Return (x, y) of the center of cell containing provided text 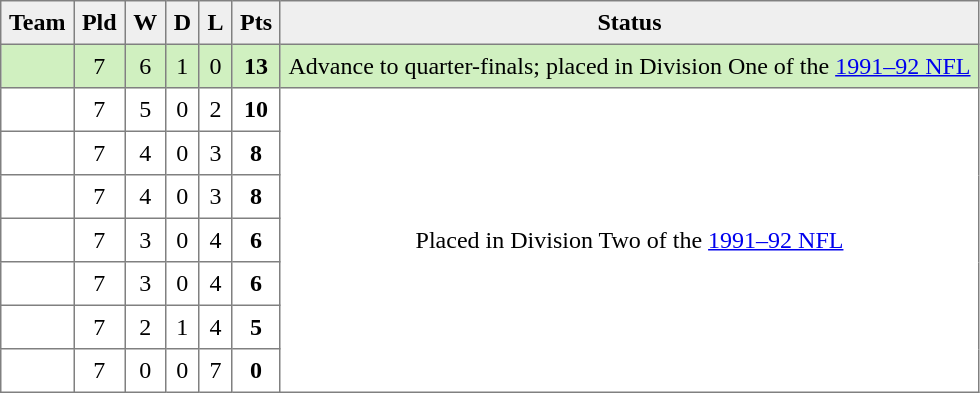
L (216, 23)
10 (256, 110)
Pts (256, 23)
W (145, 23)
Pld (100, 23)
Status (630, 23)
Placed in Division Two of the 1991–92 NFL (630, 240)
D (182, 23)
13 (256, 66)
Team (38, 23)
Advance to quarter-finals; placed in Division One of the 1991–92 NFL (630, 66)
